Determine the (X, Y) coordinate at the center of the cell enclosing the given text.  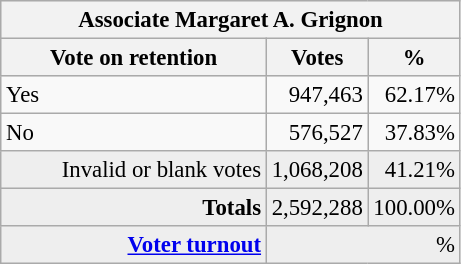
947,463 (317, 95)
100.00% (414, 208)
2,592,288 (317, 208)
Voter turnout (134, 245)
1,068,208 (317, 170)
Yes (134, 95)
Invalid or blank votes (134, 170)
No (134, 133)
Associate Margaret A. Grignon (231, 20)
37.83% (414, 133)
576,527 (317, 133)
41.21% (414, 170)
Totals (134, 208)
Vote on retention (134, 58)
62.17% (414, 95)
Votes (317, 58)
